Capture the cell that displays the provided text and extract its [X, Y] central coordinate. 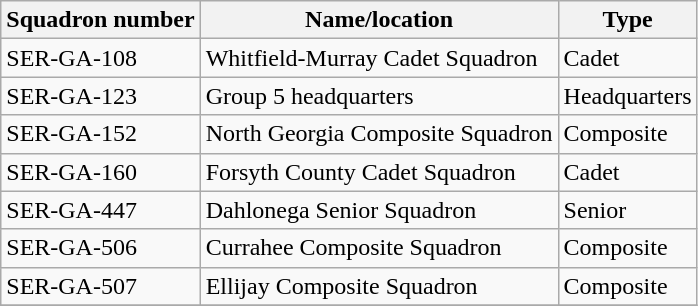
Squadron number [100, 20]
Ellijay Composite Squadron [379, 286]
SER-GA-506 [100, 248]
SER-GA-447 [100, 210]
SER-GA-108 [100, 58]
Whitfield-Murray Cadet Squadron [379, 58]
Forsyth County Cadet Squadron [379, 172]
SER-GA-152 [100, 134]
Type [628, 20]
Name/location [379, 20]
Currahee Composite Squadron [379, 248]
SER-GA-160 [100, 172]
Senior [628, 210]
Dahlonega Senior Squadron [379, 210]
Headquarters [628, 96]
Group 5 headquarters [379, 96]
SER-GA-507 [100, 286]
North Georgia Composite Squadron [379, 134]
SER-GA-123 [100, 96]
